Return (X, Y) of the center of cell containing provided text 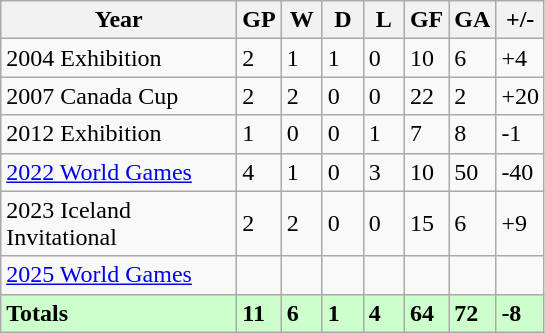
2025 World Games (119, 275)
Totals (119, 313)
8 (472, 134)
22 (426, 96)
+/- (520, 20)
GA (472, 20)
GP (259, 20)
L (384, 20)
15 (426, 224)
-40 (520, 172)
50 (472, 172)
11 (259, 313)
+9 (520, 224)
2023 Iceland Invitational (119, 224)
2012 Exhibition (119, 134)
Year (119, 20)
64 (426, 313)
2022 World Games (119, 172)
-8 (520, 313)
W (302, 20)
+20 (520, 96)
2007 Canada Cup (119, 96)
GF (426, 20)
D (342, 20)
7 (426, 134)
+4 (520, 58)
-1 (520, 134)
2004 Exhibition (119, 58)
72 (472, 313)
3 (384, 172)
